Identify which cell holds the provided text, then report its (X, Y) central coordinate. 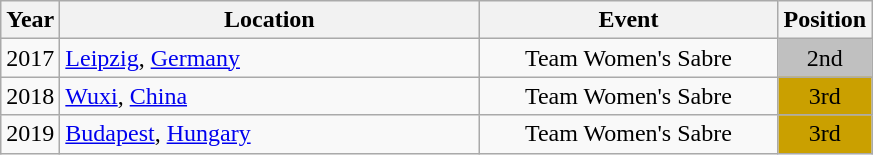
Leipzig, Germany (270, 58)
Position (825, 20)
2018 (30, 96)
2017 (30, 58)
Event (628, 20)
Year (30, 20)
Wuxi, China (270, 96)
Budapest, Hungary (270, 134)
2019 (30, 134)
2nd (825, 58)
Location (270, 20)
